For the text-containing cell, return its midpoint in (x, y) coordinate format. 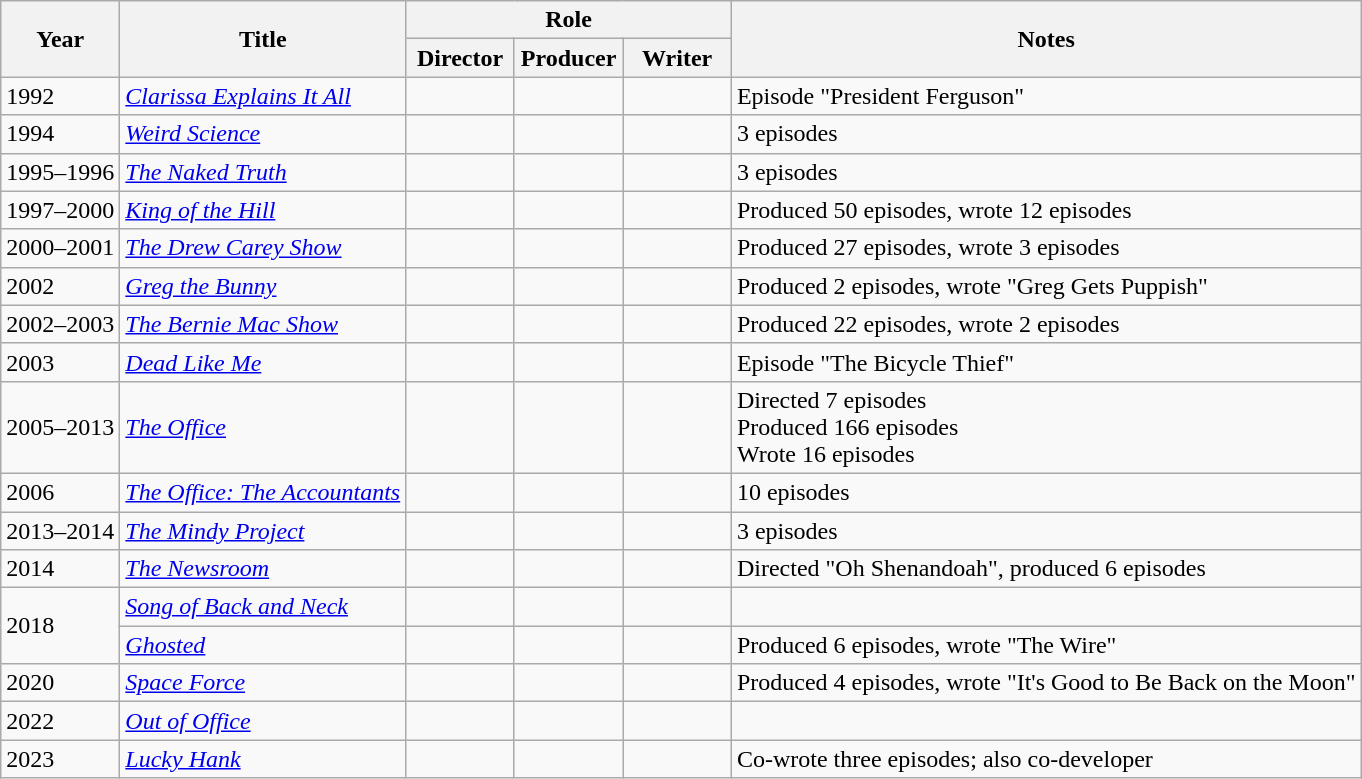
2000–2001 (60, 248)
The Office (263, 427)
King of the Hill (263, 210)
Greg the Bunny (263, 286)
Produced 6 episodes, wrote "The Wire" (1046, 645)
Episode "The Bicycle Thief" (1046, 362)
Out of Office (263, 721)
Dead Like Me (263, 362)
1992 (60, 96)
Notes (1046, 39)
Year (60, 39)
Directed 7 episodesProduced 166 episodesWrote 16 episodes (1046, 427)
Produced 27 episodes, wrote 3 episodes (1046, 248)
2014 (60, 569)
2003 (60, 362)
2018 (60, 626)
2006 (60, 492)
Produced 4 episodes, wrote "It's Good to Be Back on the Moon" (1046, 683)
1994 (60, 134)
Producer (568, 58)
Lucky Hank (263, 759)
Episode "President Ferguson" (1046, 96)
Ghosted (263, 645)
The Drew Carey Show (263, 248)
2002–2003 (60, 324)
Directed "Oh Shenandoah", produced 6 episodes (1046, 569)
Produced 50 episodes, wrote 12 episodes (1046, 210)
1995–1996 (60, 172)
Weird Science (263, 134)
Produced 2 episodes, wrote "Greg Gets Puppish" (1046, 286)
Role (569, 20)
2013–2014 (60, 531)
The Newsroom (263, 569)
2023 (60, 759)
2022 (60, 721)
10 episodes (1046, 492)
2020 (60, 683)
Writer (678, 58)
2002 (60, 286)
Director (460, 58)
The Bernie Mac Show (263, 324)
Title (263, 39)
Song of Back and Neck (263, 607)
1997–2000 (60, 210)
Co-wrote three episodes; also co-developer (1046, 759)
The Mindy Project (263, 531)
Space Force (263, 683)
Produced 22 episodes, wrote 2 episodes (1046, 324)
The Naked Truth (263, 172)
2005–2013 (60, 427)
The Office: The Accountants (263, 492)
Clarissa Explains It All (263, 96)
